Find where the given text appears and provide that cell's center as (x, y) coordinate. 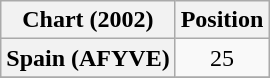
Chart (2002) (88, 20)
Spain (AFYVE) (88, 58)
Position (222, 20)
25 (222, 58)
